Determine the (X, Y) coordinate at the center of the cell enclosing the given text.  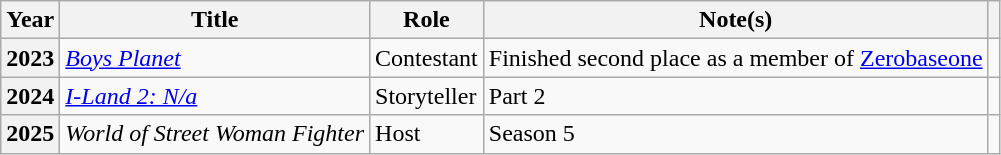
Contestant (427, 58)
Finished second place as a member of Zerobaseone (736, 58)
Title (215, 20)
2023 (30, 58)
Storyteller (427, 96)
I-Land 2: N/a (215, 96)
Season 5 (736, 134)
Host (427, 134)
2024 (30, 96)
Note(s) (736, 20)
Role (427, 20)
World of Street Woman Fighter (215, 134)
Year (30, 20)
Part 2 (736, 96)
Boys Planet (215, 58)
2025 (30, 134)
